Provide the [x, y] coordinate of the cell's center where the given text is located.  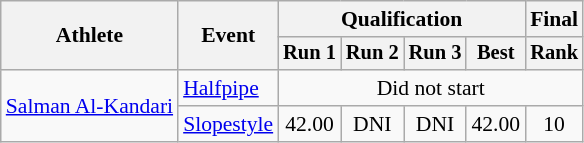
Rank [554, 54]
Run 1 [310, 54]
Qualification [402, 19]
Halfpipe [228, 88]
Athlete [90, 36]
Final [554, 19]
Slopestyle [228, 124]
Run 2 [372, 54]
Best [496, 54]
10 [554, 124]
Run 3 [436, 54]
Salman Al-Kandari [90, 106]
Did not start [430, 88]
Event [228, 36]
